Provide the [x, y] coordinate of the cell's center where the given text is located.  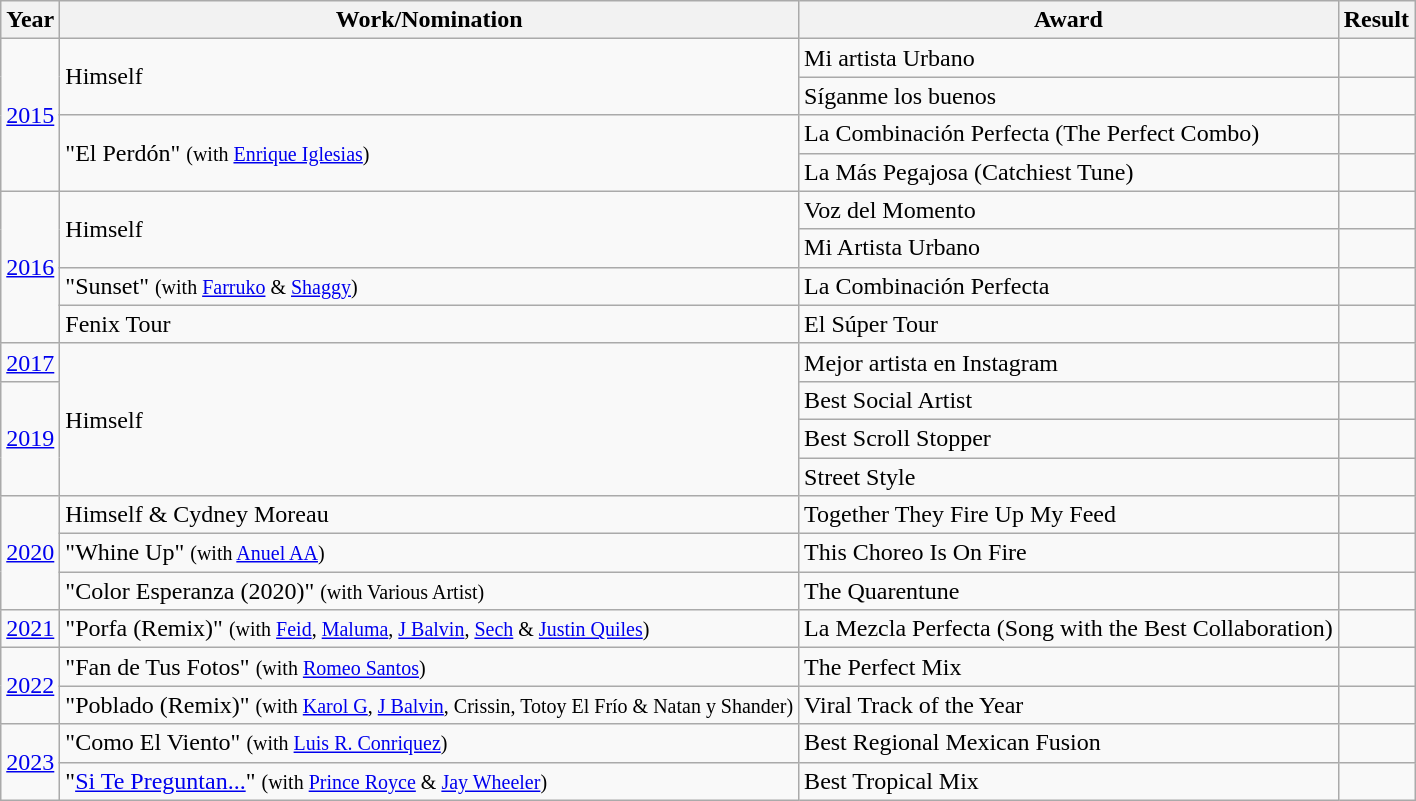
Mejor artista en Instagram [1069, 362]
"Color Esperanza (2020)" (with Various Artist) [430, 591]
Mi Artista Urbano [1069, 248]
Result [1376, 20]
Fenix Tour [430, 324]
Best Tropical Mix [1069, 781]
La Más Pegajosa (Catchiest Tune) [1069, 172]
The Quarentune [1069, 591]
2019 [30, 438]
2020 [30, 553]
El Súper Tour [1069, 324]
La Combinación Perfecta [1069, 286]
Award [1069, 20]
Together They Fire Up My Feed [1069, 515]
Mi artista Urbano [1069, 58]
La Mezcla Perfecta (Song with the Best Collaboration) [1069, 629]
Work/Nomination [430, 20]
2015 [30, 115]
2022 [30, 686]
Viral Track of the Year [1069, 705]
"Poblado (Remix)" (with Karol G, J Balvin, Crissin, Totoy El Frío & Natan y Shander) [430, 705]
The Perfect Mix [1069, 667]
"Como El Viento" (with Luis R. Conriquez) [430, 743]
Síganme los buenos [1069, 96]
Best Scroll Stopper [1069, 438]
Voz del Momento [1069, 210]
This Choreo Is On Fire [1069, 553]
"Fan de Tus Fotos" (with Romeo Santos) [430, 667]
Street Style [1069, 477]
Best Regional Mexican Fusion [1069, 743]
La Combinación Perfecta (The Perfect Combo) [1069, 134]
"El Perdón" (with Enrique Iglesias) [430, 153]
"Sunset" (with Farruko & Shaggy) [430, 286]
Best Social Artist [1069, 400]
"Porfa (Remix)" (with Feid, Maluma, J Balvin, Sech & Justin Quiles) [430, 629]
"Si Te Preguntan..." (with Prince Royce & Jay Wheeler) [430, 781]
"Whine Up" (with Anuel AA) [430, 553]
Himself & Cydney Moreau [430, 515]
2017 [30, 362]
2023 [30, 762]
2016 [30, 267]
Year [30, 20]
2021 [30, 629]
